Provide the (x, y) coordinate of the cell's center where the given text is located.  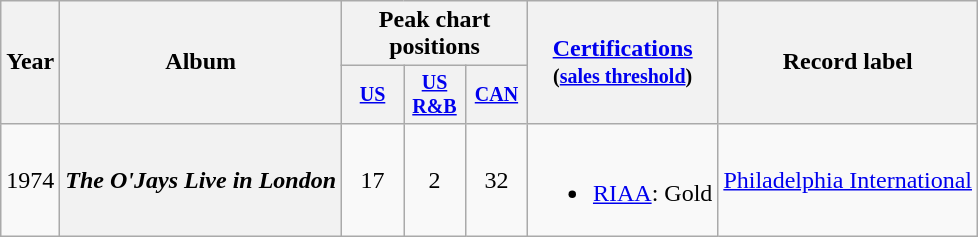
RIAA: Gold (622, 180)
Certifications(sales threshold) (622, 62)
17 (373, 180)
32 (496, 180)
CAN (496, 94)
Record label (848, 62)
Philadelphia International (848, 180)
1974 (30, 180)
US (373, 94)
Year (30, 62)
The O'Jays Live in London (201, 180)
USR&B (435, 94)
2 (435, 180)
Peak chart positions (435, 34)
Album (201, 62)
